Detect which cell encompasses the target text, then output its [x, y] center coordinate. 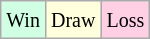
Win [24, 20]
Loss [126, 20]
Draw [72, 20]
